Return (X, Y) of the center of cell containing provided text 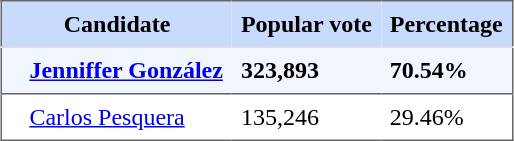
Candidate (117, 24)
Jenniffer González (126, 70)
Carlos Pesquera (126, 117)
135,246 (306, 117)
29.46% (447, 117)
Percentage (447, 24)
Popular vote (306, 24)
70.54% (447, 70)
323,893 (306, 70)
